For the text-containing cell, return its midpoint in (x, y) coordinate format. 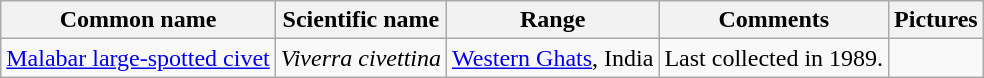
Comments (774, 20)
Western Ghats, India (553, 58)
Last collected in 1989. (774, 58)
Range (553, 20)
Scientific name (360, 20)
Pictures (936, 20)
Common name (138, 20)
Viverra civettina (360, 58)
Malabar large-spotted civet (138, 58)
